Provide the [X, Y] coordinate of the cell's center where the given text is located.  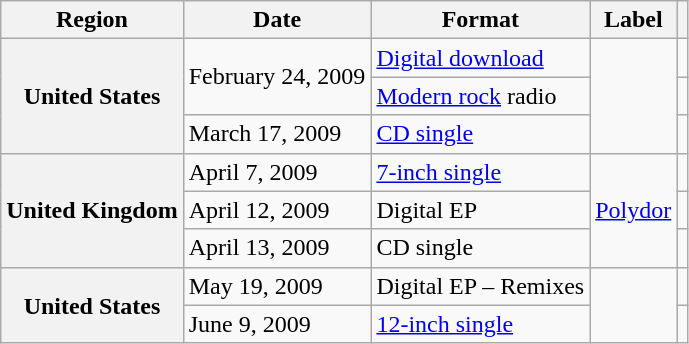
March 17, 2009 [277, 134]
February 24, 2009 [277, 77]
Polydor [634, 210]
June 9, 2009 [277, 324]
Digital EP [480, 210]
Format [480, 20]
Modern rock radio [480, 96]
April 12, 2009 [277, 210]
Region [92, 20]
12-inch single [480, 324]
Digital EP – Remixes [480, 286]
Digital download [480, 58]
7-inch single [480, 172]
United Kingdom [92, 210]
May 19, 2009 [277, 286]
Date [277, 20]
Label [634, 20]
April 13, 2009 [277, 248]
April 7, 2009 [277, 172]
